From the cell containing the given text, extract its center point as [x, y] coordinate. 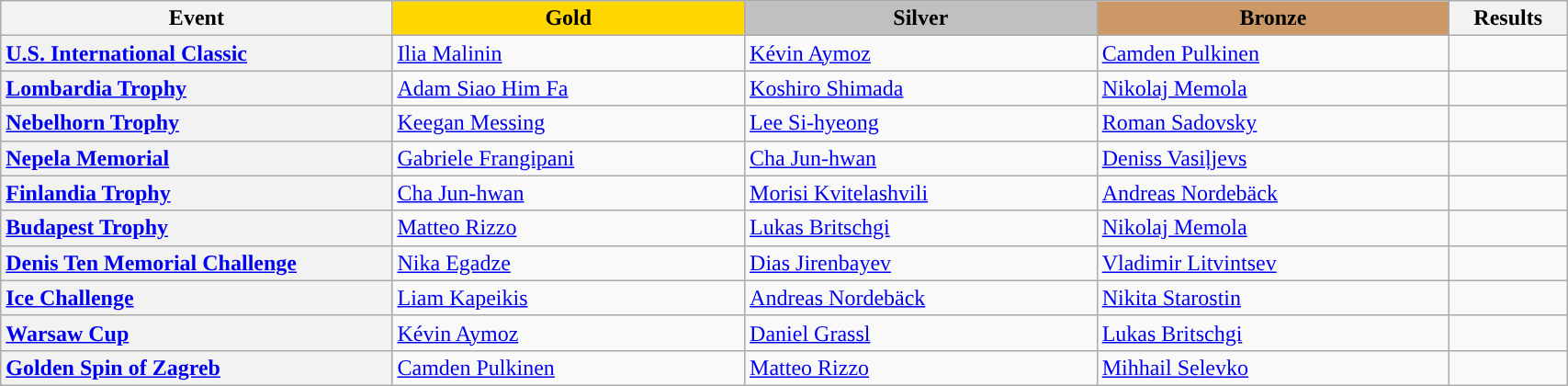
Lombardia Trophy [197, 88]
Deniss Vasiļjevs [1273, 158]
Morisi Kvitelashvili [921, 193]
Results [1508, 18]
Finlandia Trophy [197, 193]
Dias Jirenbayev [921, 263]
Event [197, 18]
Adam Siao Him Fa [569, 88]
Nikita Starostin [1273, 298]
Bronze [1273, 18]
Nepela Memorial [197, 158]
Roman Sadovsky [1273, 123]
Silver [921, 18]
Keegan Messing [569, 123]
Denis Ten Memorial Challenge [197, 263]
Koshiro Shimada [921, 88]
Ice Challenge [197, 298]
Vladimir Litvintsev [1273, 263]
Ilia Malinin [569, 53]
Warsaw Cup [197, 333]
Gold [569, 18]
Liam Kapeikis [569, 298]
Golden Spin of Zagreb [197, 368]
Budapest Trophy [197, 228]
Nika Egadze [569, 263]
U.S. International Classic [197, 53]
Mihhail Selevko [1273, 368]
Nebelhorn Trophy [197, 123]
Gabriele Frangipani [569, 158]
Daniel Grassl [921, 333]
Lee Si-hyeong [921, 123]
